Identify which cell holds the provided text, then report its [x, y] central coordinate. 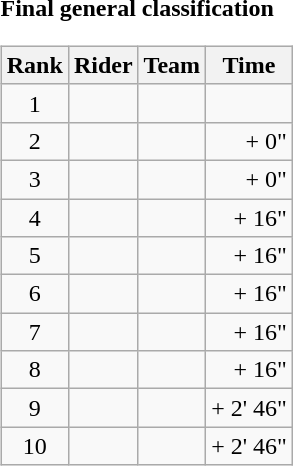
1 [34, 103]
Team [172, 65]
Time [250, 65]
4 [34, 217]
7 [34, 332]
2 [34, 141]
5 [34, 256]
3 [34, 179]
6 [34, 294]
10 [34, 446]
Rider [103, 65]
9 [34, 408]
8 [34, 370]
Rank [34, 65]
